Return the (x, y) coordinate for the center point of the cell that contains the specified text.  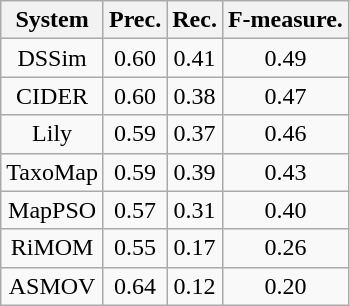
0.55 (134, 248)
ASMOV (52, 286)
Lily (52, 134)
0.40 (285, 210)
0.12 (195, 286)
0.64 (134, 286)
0.43 (285, 172)
Prec. (134, 20)
CIDER (52, 96)
0.49 (285, 58)
0.47 (285, 96)
0.38 (195, 96)
0.20 (285, 286)
F-measure. (285, 20)
0.57 (134, 210)
Rec. (195, 20)
0.31 (195, 210)
0.37 (195, 134)
RiMOM (52, 248)
0.41 (195, 58)
0.26 (285, 248)
DSSim (52, 58)
System (52, 20)
0.17 (195, 248)
0.39 (195, 172)
TaxoMap (52, 172)
MapPSO (52, 210)
0.46 (285, 134)
